Scan for the cell matching the given text and deliver its (X, Y) coordinate at center. 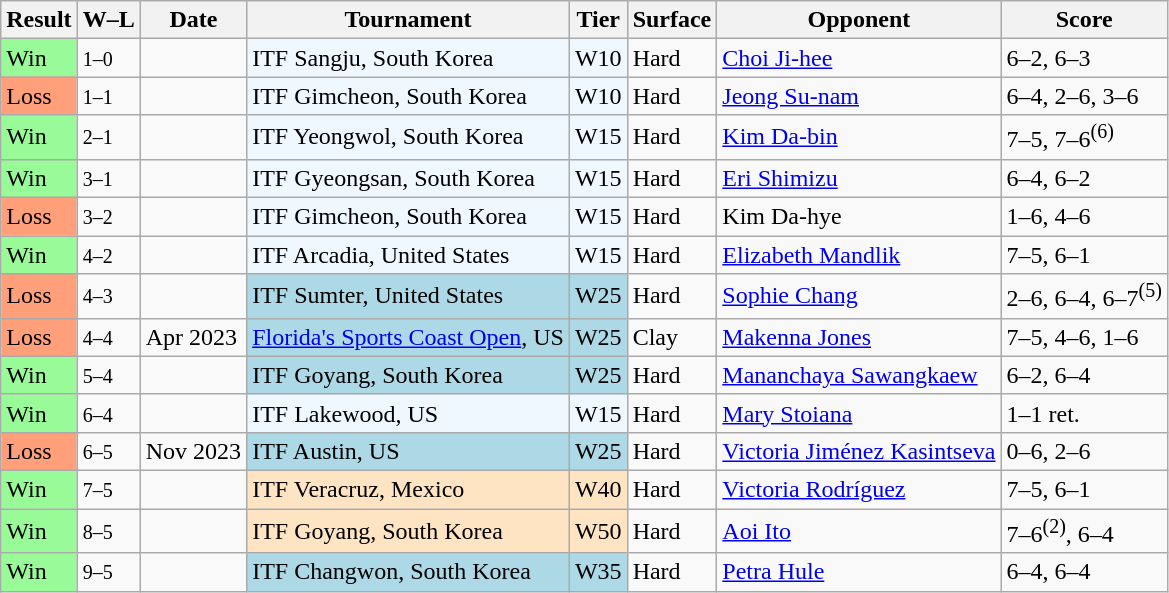
Result (39, 20)
3–1 (108, 178)
Victoria Jiménez Kasintseva (859, 451)
6–5 (108, 451)
7–5, 4–6, 1–6 (1084, 337)
1–1 (108, 96)
Victoria Rodríguez (859, 489)
5–4 (108, 375)
7–6(2), 6–4 (1084, 532)
0–6, 2–6 (1084, 451)
Tournament (408, 20)
ITF Changwon, South Korea (408, 572)
6–4, 2–6, 3–6 (1084, 96)
3–2 (108, 217)
ITF Austin, US (408, 451)
Apr 2023 (193, 337)
6–2, 6–3 (1084, 58)
Opponent (859, 20)
Score (1084, 20)
ITF Gyeongsan, South Korea (408, 178)
Elizabeth Mandlik (859, 255)
1–0 (108, 58)
2–1 (108, 138)
Florida's Sports Coast Open, US (408, 337)
7–5, 7–6(6) (1084, 138)
Choi Ji-hee (859, 58)
ITF Lakewood, US (408, 413)
ITF Yeongwol, South Korea (408, 138)
1–6, 4–6 (1084, 217)
7–5 (108, 489)
W–L (108, 20)
4–4 (108, 337)
Mananchaya Sawangkaew (859, 375)
Surface (672, 20)
Clay (672, 337)
Nov 2023 (193, 451)
ITF Sangju, South Korea (408, 58)
Sophie Chang (859, 296)
Petra Hule (859, 572)
9–5 (108, 572)
W35 (598, 572)
2–6, 6–4, 6–7(5) (1084, 296)
6–4 (108, 413)
ITF Sumter, United States (408, 296)
6–2, 6–4 (1084, 375)
W40 (598, 489)
W50 (598, 532)
Kim Da-hye (859, 217)
Eri Shimizu (859, 178)
Tier (598, 20)
8–5 (108, 532)
ITF Veracruz, Mexico (408, 489)
Makenna Jones (859, 337)
4–3 (108, 296)
Kim Da-bin (859, 138)
Jeong Su-nam (859, 96)
4–2 (108, 255)
6–4, 6–2 (1084, 178)
ITF Arcadia, United States (408, 255)
Mary Stoiana (859, 413)
1–1 ret. (1084, 413)
Aoi Ito (859, 532)
6–4, 6–4 (1084, 572)
Date (193, 20)
